Extract the [X, Y] coordinate from the center of the cell holding the provided text.  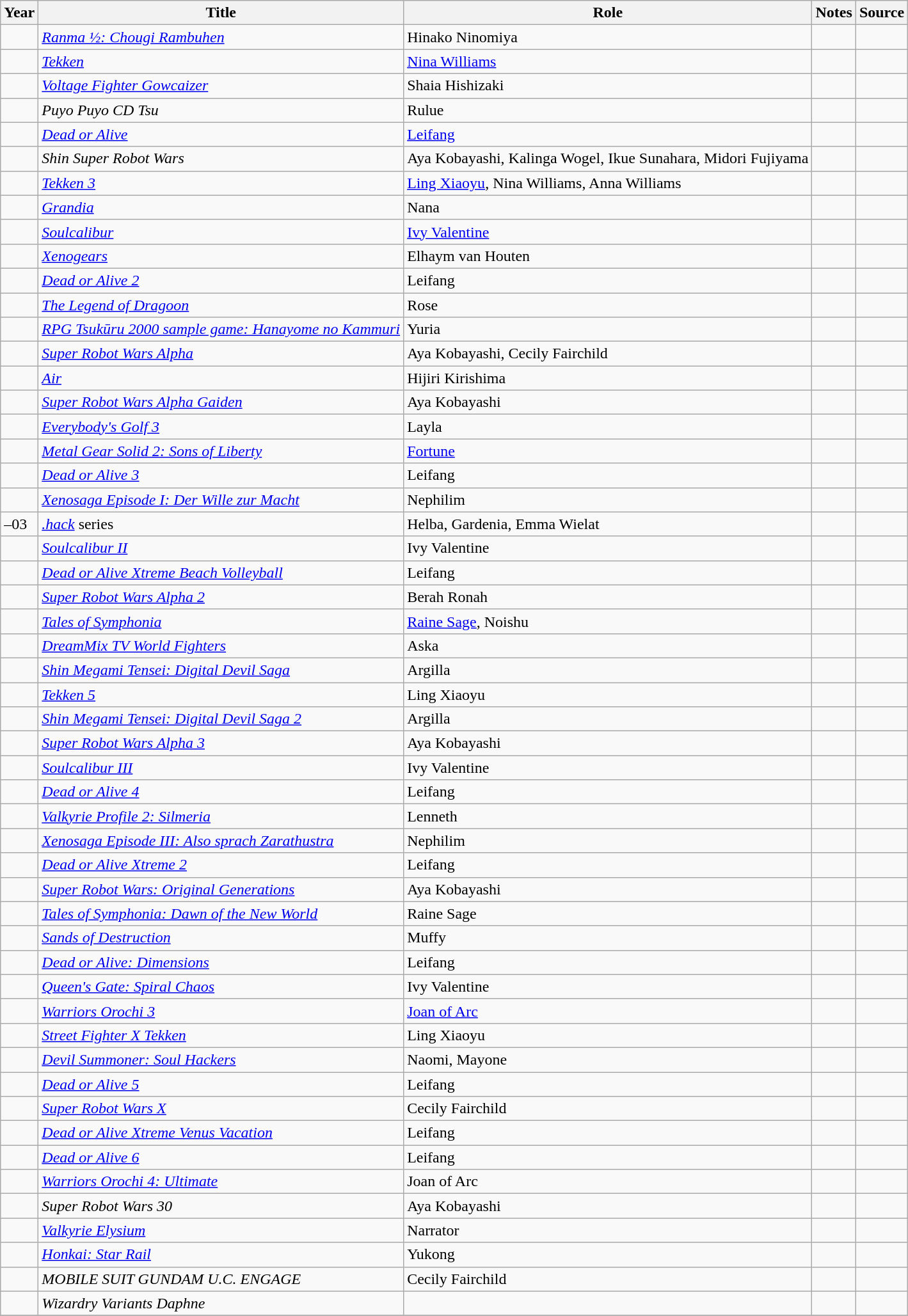
MOBILE SUIT GUNDAM U.C. ENGAGE [221, 1279]
Aska [608, 646]
Hinako Ninomiya [608, 37]
Aya Kobayashi, Kalinga Wogel, Ikue Sunahara, Midori Fujiyama [608, 159]
Warriors Orochi 3 [221, 1011]
Nina Williams [608, 61]
Super Robot Wars Alpha Gaiden [221, 402]
Puyo Puyo CD Tsu [221, 110]
Year [19, 13]
Ling Xiaoyu, Nina Williams, Anna Williams [608, 183]
DreamMix TV World Fighters [221, 646]
Valkyrie Profile 2: Silmeria [221, 816]
Voltage Fighter Gowcaizer [221, 86]
Helba, Gardenia, Emma Wielat [608, 524]
Soulcalibur II [221, 548]
Elhaym van Houten [608, 256]
Lenneth [608, 816]
Soulcalibur [221, 232]
The Legend of Dragoon [221, 305]
Valkyrie Elysium [221, 1230]
Rose [608, 305]
Shin Megami Tensei: Digital Devil Saga 2 [221, 719]
Source [882, 13]
Berah Ronah [608, 597]
Dead or Alive 6 [221, 1157]
Raine Sage, Noishu [608, 621]
RPG Tsukūru 2000 sample game: Hanayome no Kammuri [221, 329]
Everybody's Golf 3 [221, 427]
Tekken [221, 61]
Street Fighter X Tekken [221, 1035]
Grandia [221, 207]
Yuria [608, 329]
Dead or Alive Xtreme Beach Volleyball [221, 573]
Honkai: Star Rail [221, 1255]
.hack series [221, 524]
Narrator [608, 1230]
Notes [834, 13]
Xenosaga Episode III: Also sprach Zarathustra [221, 841]
Devil Summoner: Soul Hackers [221, 1059]
Xenosaga Episode I: Der Wille zur Macht [221, 500]
Super Robot Wars Alpha 3 [221, 743]
Dead or Alive 5 [221, 1084]
Dead or Alive Xtreme 2 [221, 865]
Wizardry Variants Daphne [221, 1303]
Raine Sage [608, 914]
Metal Gear Solid 2: Sons of Liberty [221, 451]
Dead or Alive 4 [221, 792]
Layla [608, 427]
Hijiri Kirishima [608, 378]
Super Robot Wars 30 [221, 1206]
Tekken 5 [221, 694]
Aya Kobayashi, Cecily Fairchild [608, 354]
Nana [608, 207]
Shaia Hishizaki [608, 86]
Fortune [608, 451]
Warriors Orochi 4: Ultimate [221, 1182]
Title [221, 13]
Queen's Gate: Spiral Chaos [221, 987]
–03 [19, 524]
Dead or Alive 3 [221, 475]
Super Robot Wars: Original Generations [221, 889]
Sands of Destruction [221, 938]
Muffy [608, 938]
Shin Super Robot Wars [221, 159]
Xenogears [221, 256]
Dead or Alive 2 [221, 280]
Super Robot Wars Alpha 2 [221, 597]
Super Robot Wars X [221, 1109]
Rulue [608, 110]
Tekken 3 [221, 183]
Tales of Symphonia [221, 621]
Ranma ½: Chougi Rambuhen [221, 37]
Dead or Alive [221, 134]
Tales of Symphonia: Dawn of the New World [221, 914]
Super Robot Wars Alpha [221, 354]
Role [608, 13]
Dead or Alive Xtreme Venus Vacation [221, 1133]
Soulcalibur III [221, 768]
Dead or Alive: Dimensions [221, 962]
Yukong [608, 1255]
Air [221, 378]
Naomi, Mayone [608, 1059]
Shin Megami Tensei: Digital Devil Saga [221, 670]
